Provide the (X, Y) coordinate of the cell's center where the given text is located.  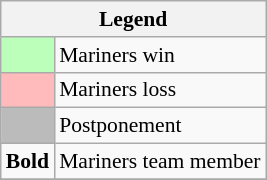
Mariners win (160, 55)
Legend (134, 19)
Mariners team member (160, 162)
Postponement (160, 126)
Bold (28, 162)
Mariners loss (160, 90)
